Capture the cell that displays the provided text and extract its (x, y) central coordinate. 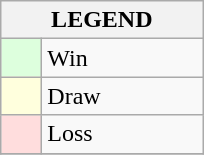
LEGEND (102, 20)
Loss (122, 134)
Draw (122, 96)
Win (122, 58)
